Determine the (x, y) coordinate at the center of the cell enclosing the given text.  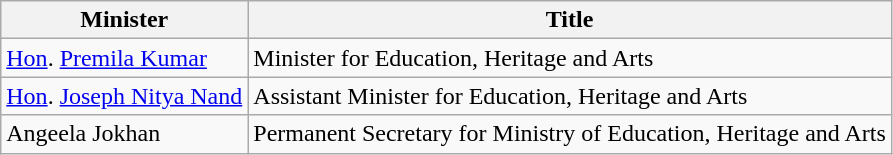
Permanent Secretary for Ministry of Education, Heritage and Arts (570, 134)
Minister (124, 20)
Hon. Premila Kumar (124, 58)
Minister for Education, Heritage and Arts (570, 58)
Title (570, 20)
Hon. Joseph Nitya Nand (124, 96)
Assistant Minister for Education, Heritage and Arts (570, 96)
Angeela Jokhan (124, 134)
